Capture the cell that displays the provided text and extract its (x, y) central coordinate. 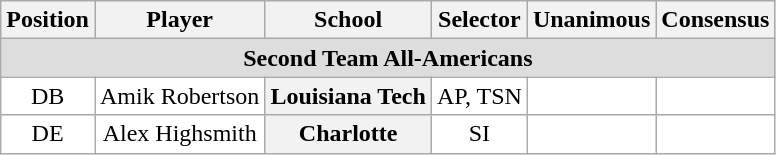
SI (479, 134)
Second Team All-Americans (388, 58)
Charlotte (348, 134)
Selector (479, 20)
DE (48, 134)
Consensus (716, 20)
Amik Robertson (179, 96)
Player (179, 20)
Louisiana Tech (348, 96)
Position (48, 20)
Alex Highsmith (179, 134)
DB (48, 96)
Unanimous (591, 20)
AP, TSN (479, 96)
School (348, 20)
